Pinpoint the cell where the given text exists, returning its (X, Y) midpoint coordinate. 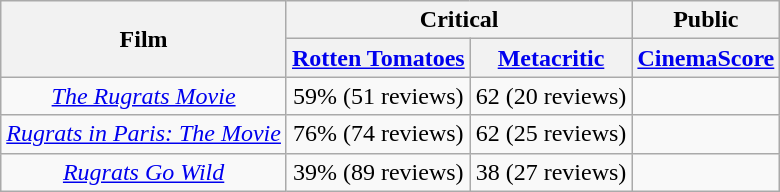
38 (27 reviews) (551, 172)
62 (20 reviews) (551, 96)
Rugrats in Paris: The Movie (144, 134)
Metacritic (551, 58)
Rugrats Go Wild (144, 172)
The Rugrats Movie (144, 96)
62 (25 reviews) (551, 134)
76% (74 reviews) (378, 134)
Public (706, 20)
39% (89 reviews) (378, 172)
CinemaScore (706, 58)
59% (51 reviews) (378, 96)
Film (144, 39)
Rotten Tomatoes (378, 58)
Critical (458, 20)
